For the text-containing cell, return its midpoint in [X, Y] coordinate format. 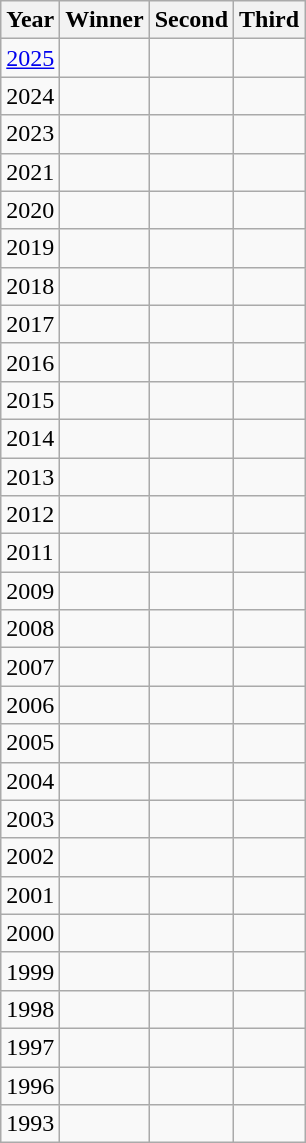
1998 [30, 1009]
2002 [30, 857]
Year [30, 20]
Winner [104, 20]
2021 [30, 172]
2014 [30, 438]
2017 [30, 324]
Third [270, 20]
2004 [30, 781]
1997 [30, 1047]
2001 [30, 895]
Second [191, 20]
2015 [30, 400]
2024 [30, 96]
2012 [30, 515]
2020 [30, 210]
2025 [30, 58]
2005 [30, 743]
2018 [30, 286]
2019 [30, 248]
2011 [30, 553]
2013 [30, 477]
1996 [30, 1085]
2023 [30, 134]
2003 [30, 819]
1999 [30, 971]
2006 [30, 705]
2009 [30, 591]
2007 [30, 667]
2016 [30, 362]
2008 [30, 629]
2000 [30, 933]
1993 [30, 1124]
